For the text-containing cell, return its midpoint in (X, Y) coordinate format. 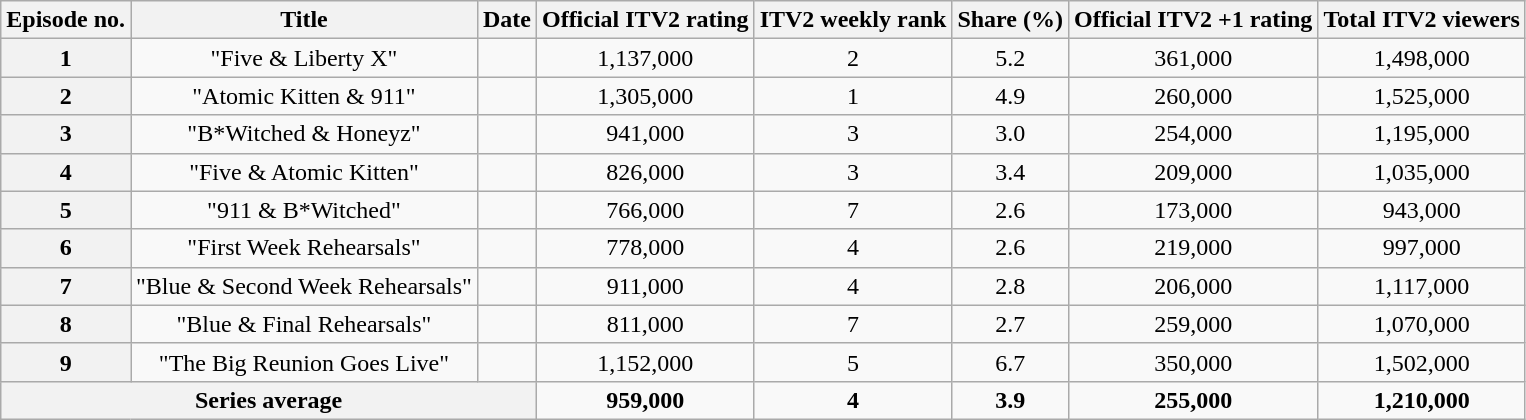
Share (%) (1010, 20)
361,000 (1194, 58)
"B*Witched & Honeyz" (304, 134)
6.7 (1010, 362)
209,000 (1194, 172)
941,000 (645, 134)
1,525,000 (1422, 96)
997,000 (1422, 248)
1,070,000 (1422, 324)
"Atomic Kitten & 911" (304, 96)
3.9 (1010, 400)
826,000 (645, 172)
778,000 (645, 248)
6 (66, 248)
Series average (269, 400)
911,000 (645, 286)
Official ITV2 +1 rating (1194, 20)
8 (66, 324)
219,000 (1194, 248)
2.7 (1010, 324)
3.4 (1010, 172)
Episode no. (66, 20)
"The Big Reunion Goes Live" (304, 362)
766,000 (645, 210)
1,210,000 (1422, 400)
959,000 (645, 400)
9 (66, 362)
943,000 (1422, 210)
1,305,000 (645, 96)
Date (506, 20)
ITV2 weekly rank (853, 20)
350,000 (1194, 362)
5.2 (1010, 58)
811,000 (645, 324)
2.8 (1010, 286)
255,000 (1194, 400)
3.0 (1010, 134)
"Five & Atomic Kitten" (304, 172)
1,195,000 (1422, 134)
"911 & B*Witched" (304, 210)
1,502,000 (1422, 362)
260,000 (1194, 96)
Title (304, 20)
206,000 (1194, 286)
Official ITV2 rating (645, 20)
1,137,000 (645, 58)
1,152,000 (645, 362)
"Five & Liberty X" (304, 58)
1,035,000 (1422, 172)
4.9 (1010, 96)
"Blue & Final Rehearsals" (304, 324)
1,498,000 (1422, 58)
259,000 (1194, 324)
173,000 (1194, 210)
"Blue & Second Week Rehearsals" (304, 286)
1,117,000 (1422, 286)
"First Week Rehearsals" (304, 248)
254,000 (1194, 134)
Total ITV2 viewers (1422, 20)
